Scan for the cell matching the given text and deliver its (X, Y) coordinate at center. 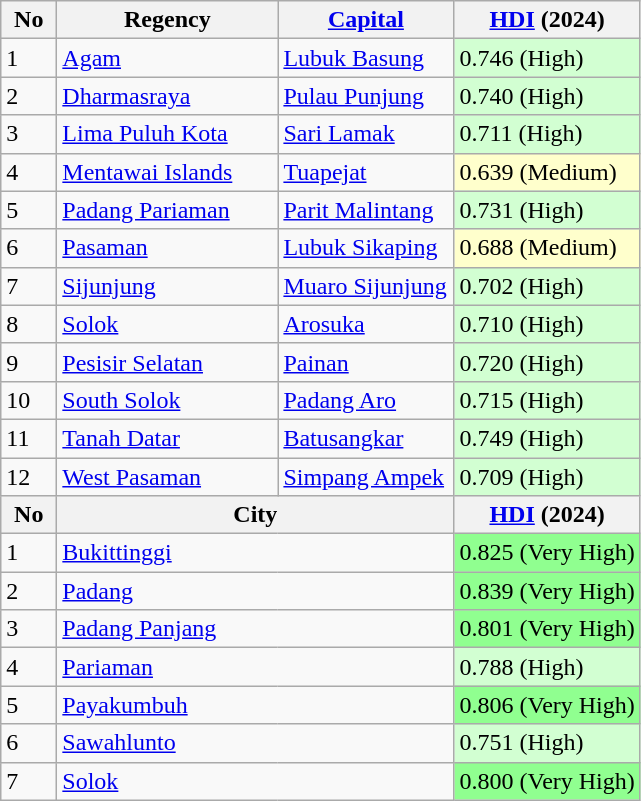
Tanah Datar (168, 438)
Agam (168, 58)
0.715 (High) (547, 400)
0.749 (High) (547, 438)
Simpang Ampek (366, 477)
9 (29, 362)
Sawahlunto (256, 743)
0.788 (High) (547, 667)
Batusangkar (366, 438)
0.688 (Medium) (547, 248)
Capital (366, 20)
0.702 (High) (547, 286)
Parit Malintang (366, 210)
0.806 (Very High) (547, 705)
0.720 (High) (547, 362)
Padang (256, 591)
0.839 (Very High) (547, 591)
0.639 (Medium) (547, 172)
Painan (366, 362)
Padang Panjang (256, 629)
Lima Puluh Kota (168, 134)
Padang Aro (366, 400)
Arosuka (366, 324)
Pariaman (256, 667)
Pesisir Selatan (168, 362)
Dharmasraya (168, 96)
0.731 (High) (547, 210)
Payakumbuh (256, 705)
Tuapejat (366, 172)
Mentawai Islands (168, 172)
Regency (168, 20)
City (256, 515)
12 (29, 477)
Muaro Sijunjung (366, 286)
8 (29, 324)
West Pasaman (168, 477)
0.751 (High) (547, 743)
10 (29, 400)
Sijunjung (168, 286)
0.711 (High) (547, 134)
Pulau Punjung (366, 96)
0.800 (Very High) (547, 781)
Bukittinggi (256, 553)
0.825 (Very High) (547, 553)
0.746 (High) (547, 58)
0.740 (High) (547, 96)
Padang Pariaman (168, 210)
Lubuk Basung (366, 58)
Lubuk Sikaping (366, 248)
0.801 (Very High) (547, 629)
11 (29, 438)
0.710 (High) (547, 324)
0.709 (High) (547, 477)
South Solok (168, 400)
Sari Lamak (366, 134)
Pasaman (168, 248)
